Determine the (x, y) coordinate at the center of the cell enclosing the given text.  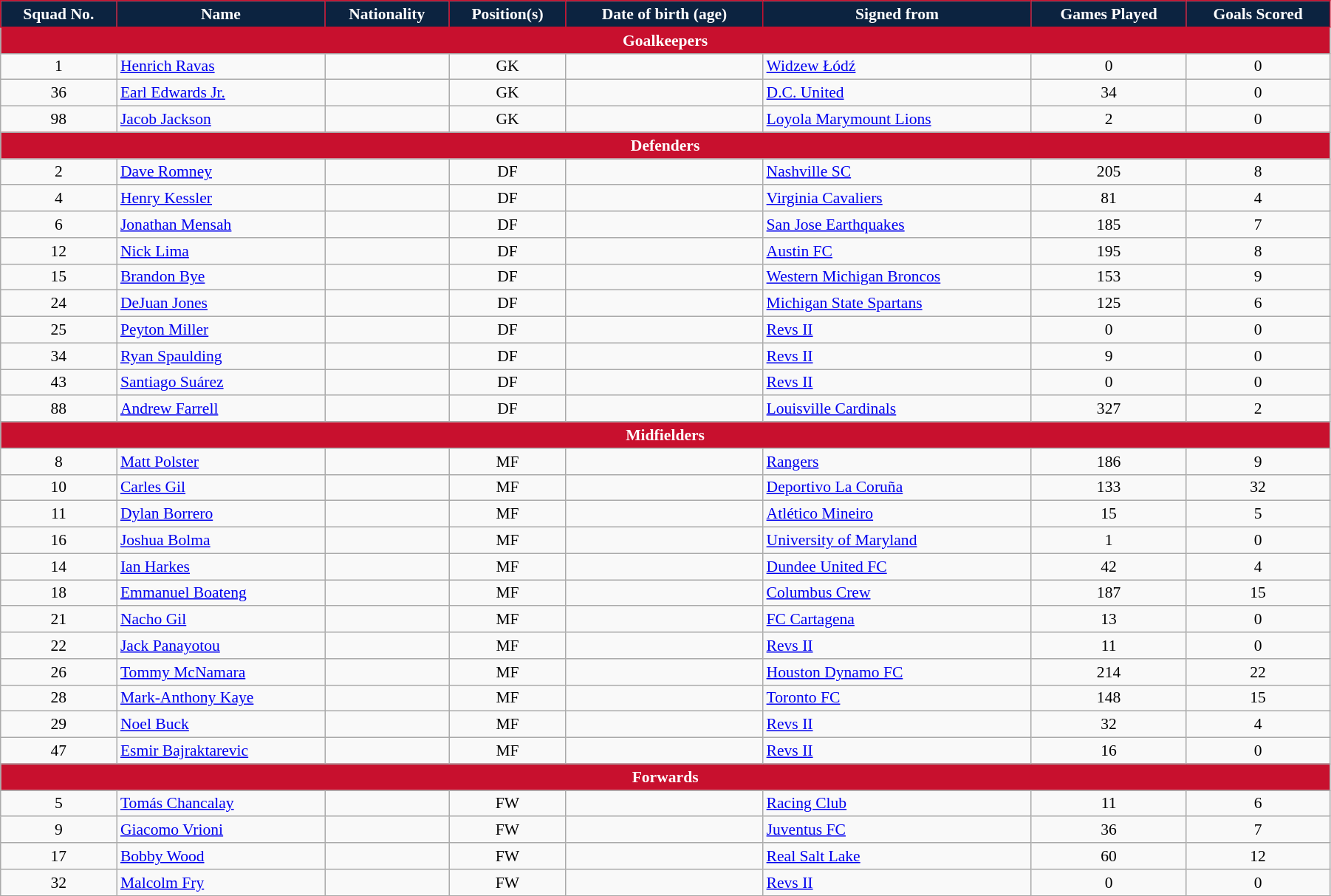
Signed from (897, 14)
Jacob Jackson (221, 120)
29 (59, 725)
D.C. United (897, 93)
Louisville Cardinals (897, 409)
47 (59, 751)
Defenders (665, 146)
42 (1108, 567)
Emmanuel Boateng (221, 593)
Goals Scored (1259, 14)
153 (1108, 277)
Midfielders (665, 435)
125 (1108, 304)
University of Maryland (897, 541)
Deportivo La Coruña (897, 488)
Dave Romney (221, 172)
Carles Gil (221, 488)
Houston Dynamo FC (897, 672)
Nacho Gil (221, 620)
Western Michigan Broncos (897, 277)
187 (1108, 593)
21 (59, 620)
Esmir Bajraktarevic (221, 751)
205 (1108, 172)
Toronto FC (897, 698)
Tommy McNamara (221, 672)
Games Played (1108, 14)
Giacomo Vrioni (221, 830)
60 (1108, 856)
10 (59, 488)
98 (59, 120)
Ryan Spaulding (221, 356)
Jack Panayotou (221, 646)
Date of birth (age) (664, 14)
Columbus Crew (897, 593)
13 (1108, 620)
Name (221, 14)
Nick Lima (221, 251)
185 (1108, 225)
Peyton Miller (221, 330)
Juventus FC (897, 830)
327 (1108, 409)
18 (59, 593)
214 (1108, 672)
Michigan State Spartans (897, 304)
Tomás Chancalay (221, 804)
Ian Harkes (221, 567)
Earl Edwards Jr. (221, 93)
25 (59, 330)
14 (59, 567)
24 (59, 304)
Squad No. (59, 14)
Bobby Wood (221, 856)
Real Salt Lake (897, 856)
Nationality (387, 14)
Position(s) (508, 14)
Matt Polster (221, 462)
Dylan Borrero (221, 514)
17 (59, 856)
DeJuan Jones (221, 304)
Loyola Marymount Lions (897, 120)
Nashville SC (897, 172)
FC Cartagena (897, 620)
28 (59, 698)
26 (59, 672)
San Jose Earthquakes (897, 225)
Austin FC (897, 251)
Mark-Anthony Kaye (221, 698)
195 (1108, 251)
Rangers (897, 462)
Jonathan Mensah (221, 225)
148 (1108, 698)
Santiago Suárez (221, 383)
Henry Kessler (221, 199)
Dundee United FC (897, 567)
Noel Buck (221, 725)
Widzew Łódź (897, 66)
Joshua Bolma (221, 541)
Brandon Bye (221, 277)
Andrew Farrell (221, 409)
Racing Club (897, 804)
81 (1108, 199)
Virginia Cavaliers (897, 199)
133 (1108, 488)
88 (59, 409)
186 (1108, 462)
Henrich Ravas (221, 66)
Malcolm Fry (221, 883)
43 (59, 383)
Forwards (665, 777)
Goalkeepers (665, 41)
Atlético Mineiro (897, 514)
